Pinpoint the cell where the given text exists, returning its (x, y) midpoint coordinate. 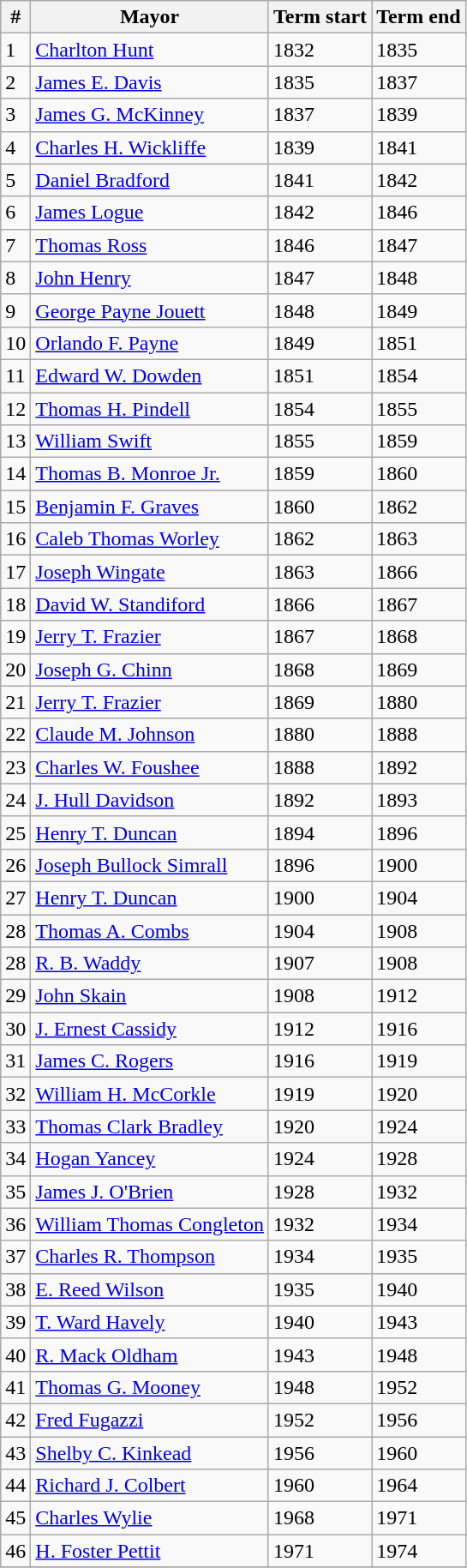
James E. Davis (150, 82)
1894 (320, 832)
18 (15, 604)
7 (15, 245)
5 (15, 180)
31 (15, 1061)
12 (15, 409)
# (15, 17)
James J. O'Brien (150, 1192)
Thomas B. Monroe Jr. (150, 474)
17 (15, 572)
Hogan Yancey (150, 1159)
6 (15, 213)
William H. McCorkle (150, 1094)
Edward W. Dowden (150, 375)
Joseph G. Chinn (150, 670)
Richard J. Colbert (150, 1486)
1893 (419, 800)
H. Foster Pettit (150, 1551)
39 (15, 1322)
1 (15, 50)
1907 (320, 964)
J. Hull Davidson (150, 800)
Thomas Clark Bradley (150, 1126)
35 (15, 1192)
25 (15, 832)
24 (15, 800)
Fred Fugazzi (150, 1420)
10 (15, 343)
13 (15, 442)
26 (15, 865)
46 (15, 1551)
Thomas H. Pindell (150, 409)
Term end (419, 17)
Charles Wylie (150, 1518)
John Skain (150, 996)
Joseph Bullock Simrall (150, 865)
30 (15, 1029)
1964 (419, 1486)
1968 (320, 1518)
34 (15, 1159)
41 (15, 1387)
20 (15, 670)
Orlando F. Payne (150, 343)
Thomas Ross (150, 245)
Thomas A. Combs (150, 930)
45 (15, 1518)
11 (15, 375)
Claude M. Johnson (150, 735)
1832 (320, 50)
John Henry (150, 278)
Benjamin F. Graves (150, 507)
1974 (419, 1551)
David W. Standiford (150, 604)
William Thomas Congleton (150, 1224)
Charles W. Foushee (150, 767)
George Payne Jouett (150, 310)
Caleb Thomas Worley (150, 539)
40 (15, 1355)
James C. Rogers (150, 1061)
Charles R. Thompson (150, 1257)
James G. McKinney (150, 115)
29 (15, 996)
23 (15, 767)
16 (15, 539)
42 (15, 1420)
36 (15, 1224)
J. Ernest Cassidy (150, 1029)
15 (15, 507)
9 (15, 310)
37 (15, 1257)
14 (15, 474)
Thomas G. Mooney (150, 1387)
27 (15, 898)
E. Reed Wilson (150, 1289)
32 (15, 1094)
James Logue (150, 213)
Charlton Hunt (150, 50)
22 (15, 735)
William Swift (150, 442)
8 (15, 278)
43 (15, 1453)
Joseph Wingate (150, 572)
Term start (320, 17)
T. Ward Havely (150, 1322)
33 (15, 1126)
4 (15, 147)
2 (15, 82)
Charles H. Wickliffe (150, 147)
3 (15, 115)
Mayor (150, 17)
38 (15, 1289)
R. Mack Oldham (150, 1355)
Daniel Bradford (150, 180)
21 (15, 702)
R. B. Waddy (150, 964)
44 (15, 1486)
19 (15, 637)
Shelby C. Kinkead (150, 1453)
